Extract the [X, Y] coordinate from the center of the cell holding the provided text.  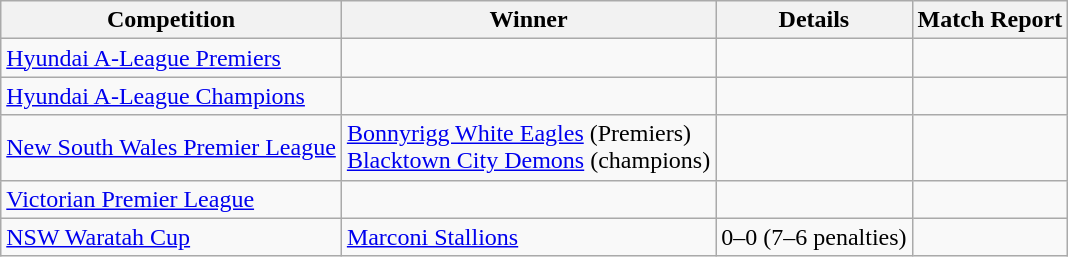
NSW Waratah Cup [172, 237]
Match Report [990, 20]
New South Wales Premier League [172, 148]
Marconi Stallions [528, 237]
0–0 (7–6 penalties) [814, 237]
Hyundai A-League Premiers [172, 58]
Victorian Premier League [172, 199]
Bonnyrigg White Eagles (Premiers) Blacktown City Demons (champions) [528, 148]
Hyundai A-League Champions [172, 96]
Details [814, 20]
Competition [172, 20]
Winner [528, 20]
